From the cell containing the given text, extract its center point as [x, y] coordinate. 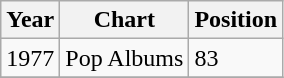
Chart [124, 20]
Pop Albums [124, 58]
1977 [30, 58]
Year [30, 20]
Position [236, 20]
83 [236, 58]
